From the cell containing the given text, extract its center point as (x, y) coordinate. 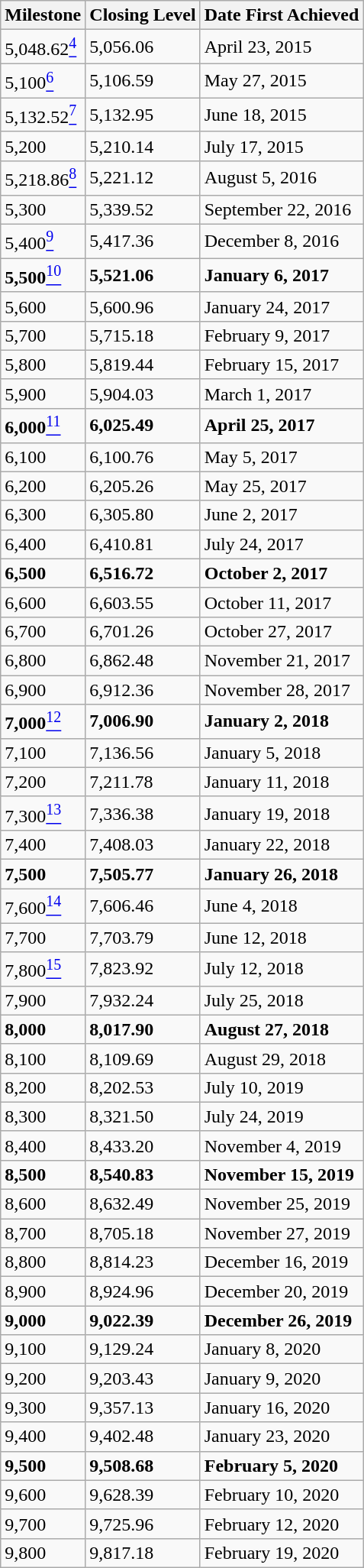
February 15, 2017 (282, 364)
6,701.26 (143, 631)
8,814.23 (143, 1262)
7,80015 (43, 969)
6,410.81 (143, 544)
January 22, 2018 (282, 845)
8,321.50 (143, 1116)
November 21, 2017 (282, 661)
June 18, 2015 (282, 115)
8,000 (43, 1029)
7,211.78 (143, 782)
5,600 (43, 306)
5,417.36 (143, 241)
November 4, 2019 (282, 1145)
6,900 (43, 690)
July 24, 2019 (282, 1116)
9,700 (43, 1524)
5,4009 (43, 241)
5,056.06 (143, 47)
7,30013 (43, 813)
5,521.06 (143, 275)
May 5, 2017 (282, 457)
December 8, 2016 (282, 241)
January 24, 2017 (282, 306)
8,300 (43, 1116)
March 1, 2017 (282, 394)
8,632.49 (143, 1204)
June 4, 2018 (282, 906)
6,025.49 (143, 426)
6,516.72 (143, 573)
5,900 (43, 394)
July 12, 2018 (282, 969)
7,400 (43, 845)
7,006.90 (143, 721)
August 5, 2016 (282, 179)
7,900 (43, 1000)
7,200 (43, 782)
8,700 (43, 1233)
Date First Achieved (282, 15)
9,022.39 (143, 1320)
January 2, 2018 (282, 721)
July 17, 2015 (282, 146)
January 5, 2018 (282, 753)
August 27, 2018 (282, 1029)
8,433.20 (143, 1145)
5,218.868 (43, 179)
Milestone (43, 15)
9,800 (43, 1553)
8,924.96 (143, 1291)
January 6, 2017 (282, 275)
9,600 (43, 1495)
8,900 (43, 1291)
7,100 (43, 753)
8,202.53 (143, 1087)
5,210.14 (143, 146)
June 2, 2017 (282, 515)
July 25, 2018 (282, 1000)
August 29, 2018 (282, 1058)
October 27, 2017 (282, 631)
May 27, 2015 (282, 81)
February 9, 2017 (282, 335)
7,700 (43, 938)
September 22, 2016 (282, 209)
5,715.18 (143, 335)
6,400 (43, 544)
Closing Level (143, 15)
February 10, 2020 (282, 1495)
April 25, 2017 (282, 426)
8,705.18 (143, 1233)
8,800 (43, 1262)
8,400 (43, 1145)
8,600 (43, 1204)
December 16, 2019 (282, 1262)
9,100 (43, 1349)
9,508.68 (143, 1466)
9,817.18 (143, 1553)
5,600.96 (143, 306)
January 11, 2018 (282, 782)
8,109.69 (143, 1058)
6,600 (43, 602)
6,305.80 (143, 515)
5,132.95 (143, 115)
6,100 (43, 457)
5,200 (43, 146)
6,300 (43, 515)
January 26, 2018 (282, 874)
7,500 (43, 874)
6,603.55 (143, 602)
7,336.38 (143, 813)
5,819.44 (143, 364)
6,200 (43, 486)
June 12, 2018 (282, 938)
7,606.46 (143, 906)
7,932.24 (143, 1000)
9,203.43 (143, 1378)
January 8, 2020 (282, 1349)
November 25, 2019 (282, 1204)
October 2, 2017 (282, 573)
5,700 (43, 335)
5,339.52 (143, 209)
9,357.13 (143, 1408)
5,300 (43, 209)
5,800 (43, 364)
9,500 (43, 1466)
December 26, 2019 (282, 1320)
January 16, 2020 (282, 1408)
May 25, 2017 (282, 486)
8,200 (43, 1087)
5,132.527 (43, 115)
5,904.03 (143, 394)
9,200 (43, 1378)
5,048.624 (43, 47)
February 19, 2020 (282, 1553)
January 9, 2020 (282, 1378)
9,400 (43, 1437)
6,100.76 (143, 457)
9,300 (43, 1408)
January 23, 2020 (282, 1437)
October 11, 2017 (282, 602)
July 24, 2017 (282, 544)
7,408.03 (143, 845)
January 19, 2018 (282, 813)
5,221.12 (143, 179)
November 27, 2019 (282, 1233)
February 12, 2020 (282, 1524)
December 20, 2019 (282, 1291)
6,912.36 (143, 690)
6,500 (43, 573)
9,402.48 (143, 1437)
July 10, 2019 (282, 1087)
6,205.26 (143, 486)
5,1006 (43, 81)
7,703.79 (143, 938)
8,100 (43, 1058)
9,725.96 (143, 1524)
7,60014 (43, 906)
7,505.77 (143, 874)
5,50010 (43, 275)
5,106.59 (143, 81)
6,800 (43, 661)
November 15, 2019 (282, 1175)
9,129.24 (143, 1349)
7,823.92 (143, 969)
6,862.48 (143, 661)
6,00011 (43, 426)
6,700 (43, 631)
February 5, 2020 (282, 1466)
8,500 (43, 1175)
8,017.90 (143, 1029)
9,628.39 (143, 1495)
April 23, 2015 (282, 47)
November 28, 2017 (282, 690)
8,540.83 (143, 1175)
7,136.56 (143, 753)
9,000 (43, 1320)
7,00012 (43, 721)
